Locate the cell with the specified text and output its [x, y] center coordinate. 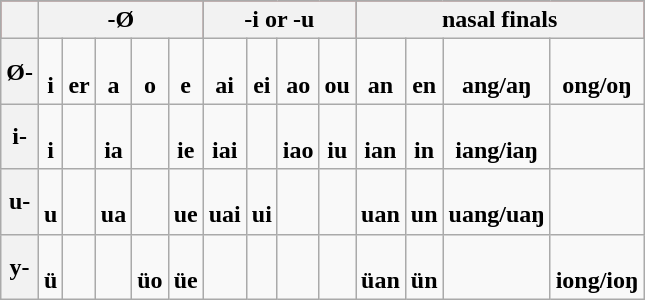
ei [262, 72]
ui [262, 202]
an [381, 72]
ou [337, 72]
ue [186, 202]
er [79, 72]
-i or -u [279, 20]
ian [381, 136]
ü [50, 266]
e [186, 72]
-Ø [120, 20]
ün [424, 266]
iao [298, 136]
ao [298, 72]
üan [381, 266]
ang/aŋ [496, 72]
i- [20, 136]
uang/uaŋ [496, 202]
ie [186, 136]
iong/ioŋ [597, 266]
iu [337, 136]
uai [224, 202]
uan [381, 202]
a [113, 72]
üe [186, 266]
iang/iaŋ [496, 136]
in [424, 136]
ua [113, 202]
nasal finals [500, 20]
o [150, 72]
Ø- [20, 72]
u- [20, 202]
u [50, 202]
ai [224, 72]
ong/oŋ [597, 72]
en [424, 72]
y- [20, 266]
iai [224, 136]
ia [113, 136]
üo [150, 266]
un [424, 202]
